Capture the cell that displays the provided text and extract its [x, y] central coordinate. 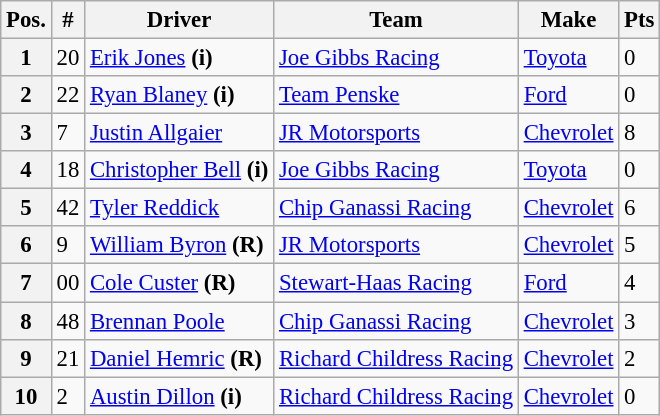
Ryan Blaney (i) [180, 95]
Make [568, 20]
20 [68, 58]
Tyler Reddick [180, 208]
18 [68, 170]
42 [68, 208]
1 [26, 58]
Daniel Hemric (R) [180, 358]
# [68, 20]
22 [68, 95]
Pos. [26, 20]
Pts [640, 20]
Brennan Poole [180, 321]
Team Penske [396, 95]
Erik Jones (i) [180, 58]
Team [396, 20]
21 [68, 358]
00 [68, 283]
Austin Dillon (i) [180, 396]
Cole Custer (R) [180, 283]
Driver [180, 20]
Justin Allgaier [180, 133]
William Byron (R) [180, 245]
Stewart-Haas Racing [396, 283]
Christopher Bell (i) [180, 170]
10 [26, 396]
48 [68, 321]
